Scan for the cell matching the given text and deliver its [x, y] coordinate at center. 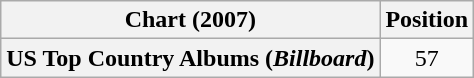
Chart (2007) [190, 20]
57 [427, 58]
Position [427, 20]
US Top Country Albums (Billboard) [190, 58]
